From the cell containing the given text, extract its center point as (X, Y) coordinate. 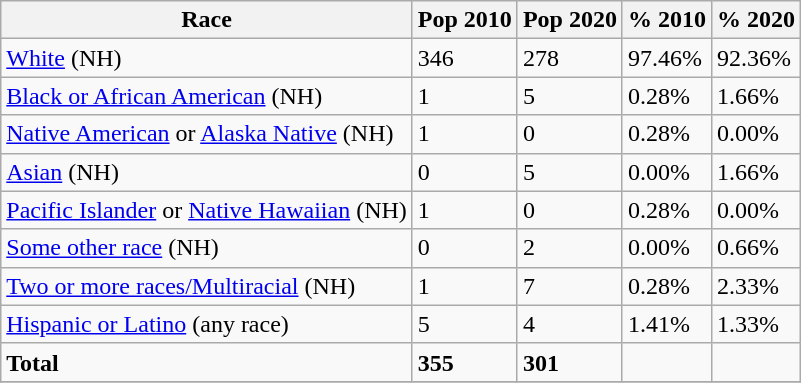
Pop 2020 (570, 20)
1.33% (756, 324)
Pop 2010 (464, 20)
346 (464, 58)
278 (570, 58)
% 2010 (666, 20)
Total (207, 362)
301 (570, 362)
7 (570, 286)
Native American or Alaska Native (NH) (207, 134)
0.66% (756, 248)
Pacific Islander or Native Hawaiian (NH) (207, 210)
White (NH) (207, 58)
2.33% (756, 286)
92.36% (756, 58)
Some other race (NH) (207, 248)
2 (570, 248)
Black or African American (NH) (207, 96)
1.41% (666, 324)
355 (464, 362)
Race (207, 20)
Asian (NH) (207, 172)
4 (570, 324)
97.46% (666, 58)
Hispanic or Latino (any race) (207, 324)
% 2020 (756, 20)
Two or more races/Multiracial (NH) (207, 286)
